Extract the (x, y) coordinate from the center of the cell holding the provided text.  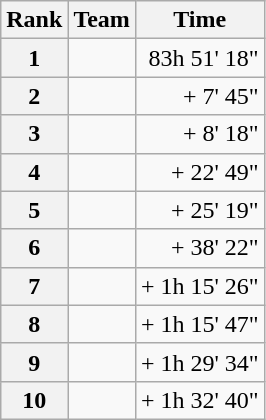
1 (34, 58)
Time (200, 20)
+ 38' 22" (200, 248)
Rank (34, 20)
83h 51' 18" (200, 58)
2 (34, 96)
4 (34, 172)
8 (34, 324)
+ 1h 15' 47" (200, 324)
+ 7' 45" (200, 96)
3 (34, 134)
+ 22' 49" (200, 172)
6 (34, 248)
+ 25' 19" (200, 210)
Team (102, 20)
9 (34, 362)
+ 1h 15' 26" (200, 286)
+ 8' 18" (200, 134)
+ 1h 29' 34" (200, 362)
7 (34, 286)
+ 1h 32' 40" (200, 400)
10 (34, 400)
5 (34, 210)
